Extract the [X, Y] coordinate from the center of the cell holding the provided text.  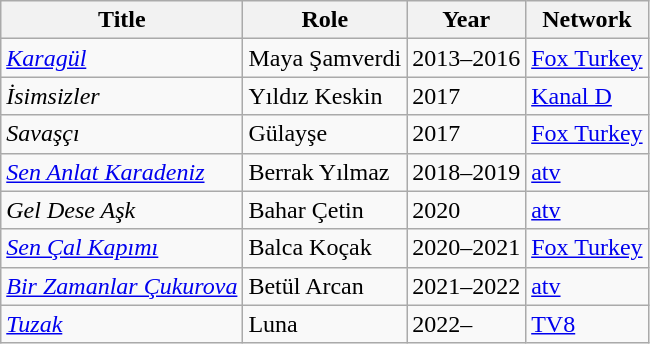
2020 [466, 210]
2020–2021 [466, 248]
Karagül [122, 58]
Year [466, 20]
2018–2019 [466, 172]
Luna [325, 324]
2013–2016 [466, 58]
Sen Anlat Karadeniz [122, 172]
TV8 [587, 324]
Kanal D [587, 96]
Yıldız Keskin [325, 96]
2021–2022 [466, 286]
Berrak Yılmaz [325, 172]
Betül Arcan [325, 286]
2022– [466, 324]
Role [325, 20]
Maya Şamverdi [325, 58]
Tuzak [122, 324]
Savaşçı [122, 134]
Title [122, 20]
Balca Koçak [325, 248]
Bir Zamanlar Çukurova [122, 286]
Gülayşe [325, 134]
Sen Çal Kapımı [122, 248]
Gel Dese Aşk [122, 210]
İsimsizler [122, 96]
Network [587, 20]
Bahar Çetin [325, 210]
